Identify which cell holds the provided text, then report its [X, Y] central coordinate. 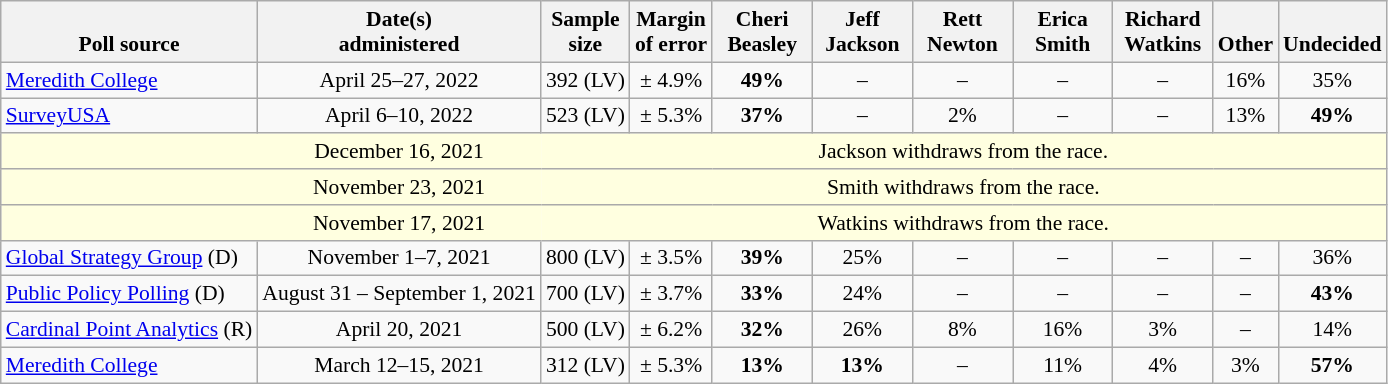
April 20, 2021 [399, 330]
April 6–10, 2022 [399, 116]
Marginof error [671, 32]
700 (LV) [586, 294]
± 3.5% [671, 258]
November 17, 2021 [399, 223]
± 6.2% [671, 330]
43% [1332, 294]
November 23, 2021 [399, 187]
Global Strategy Group (D) [130, 258]
14% [1332, 330]
EricaSmith [1063, 32]
Smith withdraws from the race. [964, 187]
24% [862, 294]
37% [762, 116]
36% [1332, 258]
Jackson withdraws from the race. [964, 152]
800 (LV) [586, 258]
Cardinal Point Analytics (R) [130, 330]
± 3.7% [671, 294]
4% [1163, 365]
CheriBeasley [762, 32]
11% [1063, 365]
523 (LV) [586, 116]
± 4.9% [671, 80]
December 16, 2021 [399, 152]
392 (LV) [586, 80]
RichardWatkins [1163, 32]
Public Policy Polling (D) [130, 294]
32% [762, 330]
500 (LV) [586, 330]
35% [1332, 80]
Samplesize [586, 32]
RettNewton [962, 32]
8% [962, 330]
26% [862, 330]
Other [1246, 32]
SurveyUSA [130, 116]
Date(s)administered [399, 32]
33% [762, 294]
25% [862, 258]
39% [762, 258]
JeffJackson [862, 32]
November 1–7, 2021 [399, 258]
March 12–15, 2021 [399, 365]
312 (LV) [586, 365]
Undecided [1332, 32]
2% [962, 116]
August 31 – September 1, 2021 [399, 294]
57% [1332, 365]
Poll source [130, 32]
April 25–27, 2022 [399, 80]
Watkins withdraws from the race. [964, 223]
